Search for the cell housing the specified text and yield its [X, Y] center coordinate. 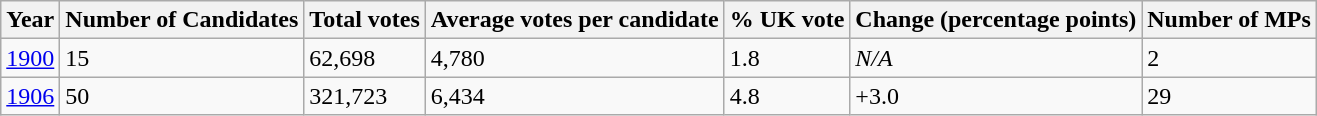
Number of Candidates [182, 20]
50 [182, 96]
1906 [30, 96]
4.8 [787, 96]
1.8 [787, 58]
Average votes per candidate [574, 20]
1900 [30, 58]
6,434 [574, 96]
N/A [996, 58]
% UK vote [787, 20]
+3.0 [996, 96]
Change (percentage points) [996, 20]
2 [1230, 58]
29 [1230, 96]
62,698 [365, 58]
Year [30, 20]
15 [182, 58]
Number of MPs [1230, 20]
4,780 [574, 58]
Total votes [365, 20]
321,723 [365, 96]
